Pinpoint the cell where the given text exists, returning its (x, y) midpoint coordinate. 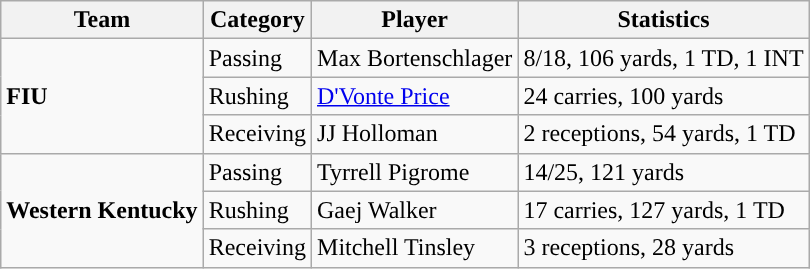
3 receptions, 28 yards (664, 248)
2 receptions, 54 yards, 1 TD (664, 134)
17 carries, 127 yards, 1 TD (664, 210)
D'Vonte Price (415, 96)
JJ Holloman (415, 134)
Tyrrell Pigrome (415, 172)
Category (257, 20)
Western Kentucky (102, 210)
8/18, 106 yards, 1 TD, 1 INT (664, 58)
Mitchell Tinsley (415, 248)
Gaej Walker (415, 210)
24 carries, 100 yards (664, 96)
Statistics (664, 20)
14/25, 121 yards (664, 172)
FIU (102, 96)
Team (102, 20)
Max Bortenschlager (415, 58)
Player (415, 20)
